Return the (X, Y) coordinate for the center point of the cell that contains the specified text.  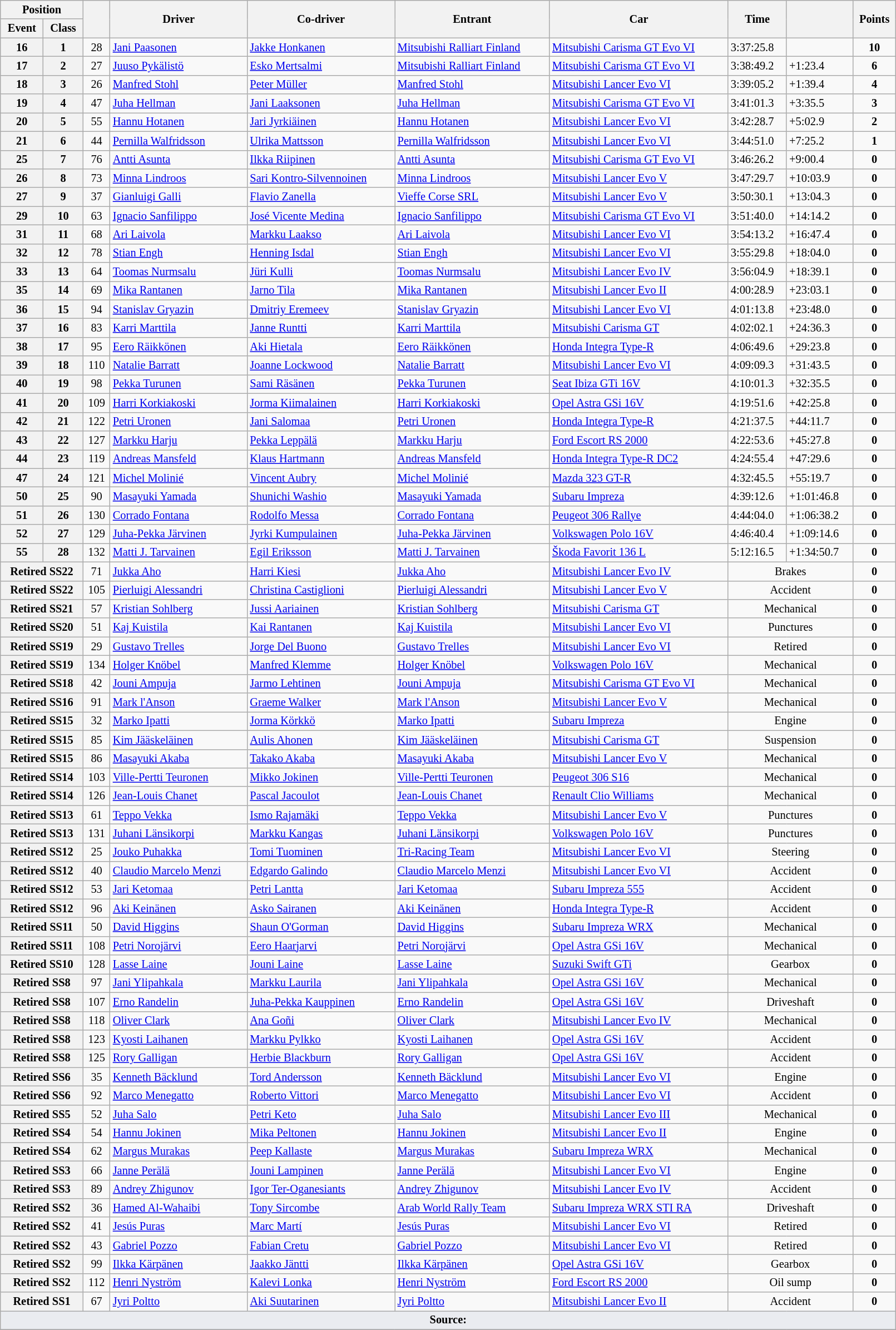
Jakke Honkanen (321, 47)
73 (97, 178)
118 (97, 1021)
Jorma Körkkö (321, 721)
108 (97, 946)
76 (97, 160)
+18:39.1 (820, 272)
11 (63, 234)
92 (97, 1095)
91 (97, 703)
Harri Kiesi (321, 571)
112 (97, 1283)
Peep Kallaste (321, 1151)
+1:09:14.6 (820, 534)
99 (97, 1264)
Oil sump (790, 1283)
97 (97, 983)
125 (97, 1058)
123 (97, 1039)
+13:04.3 (820, 197)
134 (97, 665)
83 (97, 328)
4:22:53.6 (758, 440)
130 (97, 515)
Juha-Pekka Kauppinen (321, 1002)
105 (97, 590)
5:12:16.5 (758, 552)
+23:03.1 (820, 290)
4:10:01.3 (758, 384)
Event (22, 28)
23 (63, 459)
+23:48.0 (820, 309)
64 (97, 272)
Jüri Kulli (321, 272)
Klaus Hartmann (321, 459)
Igor Ter-Oganesiants (321, 1189)
Esko Mertsalmi (321, 66)
9 (63, 197)
Joanne Lockwood (321, 365)
Herbie Blackburn (321, 1058)
4:46:40.4 (758, 534)
Fabian Cretu (321, 1245)
Mitsubishi Lancer Evo III (638, 1114)
Mikko Jokinen (321, 777)
67 (97, 1302)
Kai Rantanen (321, 627)
Ismo Rajamäki (321, 815)
4:19:51.6 (758, 403)
+9:00.4 (820, 160)
Markku Laakso (321, 234)
Tord Andersson (321, 1077)
15 (63, 309)
95 (97, 347)
3:56:04.9 (758, 272)
Aki Suutarinen (321, 1302)
4:01:13.8 (758, 309)
Car (638, 19)
Vieffe Corse SRL (472, 197)
89 (97, 1189)
Honda Integra Type-R DC2 (638, 459)
3:42:28.7 (758, 122)
+31:43.5 (820, 365)
Flavio Zanella (321, 197)
+44:11.7 (820, 422)
61 (97, 815)
Retired SS10 (42, 965)
4:39:12.6 (758, 496)
Jorma Kiimalainen (321, 403)
38 (22, 347)
Brakes (790, 571)
13 (63, 272)
63 (97, 216)
Vincent Aubry (321, 478)
Asko Sairanen (321, 908)
Edgardo Galindo (321, 871)
Retired SS20 (42, 627)
Entrant (472, 19)
Retired SS18 (42, 684)
Sami Räsänen (321, 384)
Mika Peltonen (321, 1133)
57 (97, 609)
110 (97, 365)
131 (97, 833)
3:46:26.2 (758, 160)
Tomi Tuominen (321, 852)
Retired SS1 (42, 1302)
109 (97, 403)
90 (97, 496)
Petri Keto (321, 1114)
3:55:29.8 (758, 253)
Subaru Impreza 555 (638, 889)
Jyrki Kumpulainen (321, 534)
Time (758, 19)
Driver (179, 19)
+10:03.9 (820, 178)
Jani Salomaa (321, 422)
Retired SS21 (42, 609)
3:44:51.0 (758, 141)
127 (97, 440)
12 (63, 253)
Co-driver (321, 19)
71 (97, 571)
128 (97, 965)
+1:01:46.8 (820, 496)
+1:06:38.2 (820, 515)
Source: (448, 1320)
Kalevi Lonka (321, 1283)
8 (63, 178)
Peugeot 306 S16 (638, 777)
+47:29.6 (820, 459)
+16:47.4 (820, 234)
+5:02.9 (820, 122)
Egil Eriksson (321, 552)
Markku Pylkko (321, 1039)
129 (97, 534)
4:09:09.3 (758, 365)
Sari Kontro-Silvennoinen (321, 178)
Petri Lantta (321, 889)
Ana Goñi (321, 1021)
103 (97, 777)
Jarmo Lehtinen (321, 684)
4:06:49.6 (758, 347)
68 (97, 234)
4:24:55.4 (758, 459)
3:37:25.8 (758, 47)
Eero Haarjarvi (321, 946)
3:39:05.2 (758, 85)
Markku Kangas (321, 833)
33 (22, 272)
Takako Akaba (321, 759)
Manfred Klemme (321, 665)
3:41:01.3 (758, 103)
Seat Ibiza GTi 16V (638, 384)
Henning Isdal (321, 253)
Position (42, 9)
+18:04.0 (820, 253)
31 (22, 234)
14 (63, 290)
Jouni Lampinen (321, 1170)
54 (97, 1133)
Janne Runtti (321, 328)
Aulis Ahonen (321, 740)
Peter Müller (321, 85)
3:38:49.2 (758, 66)
Aki Hietala (321, 347)
Gianluigi Galli (179, 197)
Dmitriy Eremeev (321, 309)
7 (63, 160)
122 (97, 422)
Peugeot 306 Rallye (638, 515)
3:51:40.0 (758, 216)
Retired SS16 (42, 703)
+32:35.5 (820, 384)
Juuso Pykälistö (179, 66)
121 (97, 478)
85 (97, 740)
69 (97, 290)
Shunichi Washio (321, 496)
+14:14.2 (820, 216)
Suspension (790, 740)
+29:23.8 (820, 347)
Jorge Del Buono (321, 646)
Steering (790, 852)
Arab World Rally Team (472, 1208)
126 (97, 796)
Rodolfo Messa (321, 515)
Jouni Laine (321, 965)
53 (97, 889)
Mazda 323 GT-R (638, 478)
66 (97, 1170)
Renault Clio Williams (638, 796)
Points (874, 19)
Subaru Impreza WRX STI RA (638, 1208)
+7:25.2 (820, 141)
4:02:02.1 (758, 328)
Jarno Tila (321, 290)
+55:19.7 (820, 478)
5 (63, 122)
+1:39.4 (820, 85)
Shaun O'Gorman (321, 927)
98 (97, 384)
62 (97, 1151)
+42:25.8 (820, 403)
Jaakko Jäntti (321, 1264)
Class (63, 28)
96 (97, 908)
4:44:04.0 (758, 515)
3:54:13.2 (758, 234)
Markku Laurila (321, 983)
22 (63, 440)
Christina Castiglioni (321, 590)
Jussi Aariainen (321, 609)
132 (97, 552)
Pekka Leppälä (321, 440)
86 (97, 759)
Jari Jyrkiäinen (321, 122)
Ilkka Riipinen (321, 160)
94 (97, 309)
Jani Paasonen (179, 47)
Tri-Racing Team (472, 852)
4:32:45.5 (758, 478)
119 (97, 459)
4:00:28.9 (758, 290)
Pascal Jacoulot (321, 796)
Retired SS5 (42, 1114)
Škoda Favorit 136 L (638, 552)
Roberto Vittori (321, 1095)
Suzuki Swift GTi (638, 965)
39 (22, 365)
Jani Laaksonen (321, 103)
Ulrika Mattsson (321, 141)
Graeme Walker (321, 703)
+1:34:50.7 (820, 552)
78 (97, 253)
Tony Sircombe (321, 1208)
Marc Martí (321, 1227)
107 (97, 1002)
3:50:30.1 (758, 197)
+24:36.3 (820, 328)
Jouko Puhakka (179, 852)
+1:23.4 (820, 66)
4:21:37.5 (758, 422)
+45:27.8 (820, 440)
José Vicente Medina (321, 216)
3:47:29.7 (758, 178)
+3:35.5 (820, 103)
Hamed Al-Wahaibi (179, 1208)
24 (63, 478)
